Find where the given text appears and provide that cell's center as [X, Y] coordinate. 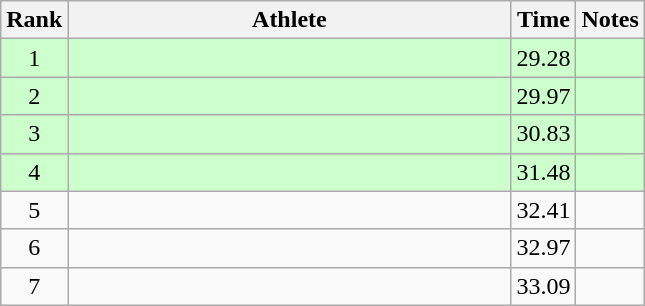
Notes [610, 20]
2 [34, 96]
32.41 [544, 210]
6 [34, 248]
Rank [34, 20]
1 [34, 58]
7 [34, 286]
30.83 [544, 134]
29.97 [544, 96]
32.97 [544, 248]
Time [544, 20]
3 [34, 134]
4 [34, 172]
5 [34, 210]
31.48 [544, 172]
Athlete [290, 20]
33.09 [544, 286]
29.28 [544, 58]
